Find where the given text appears and provide that cell's center as (x, y) coordinate. 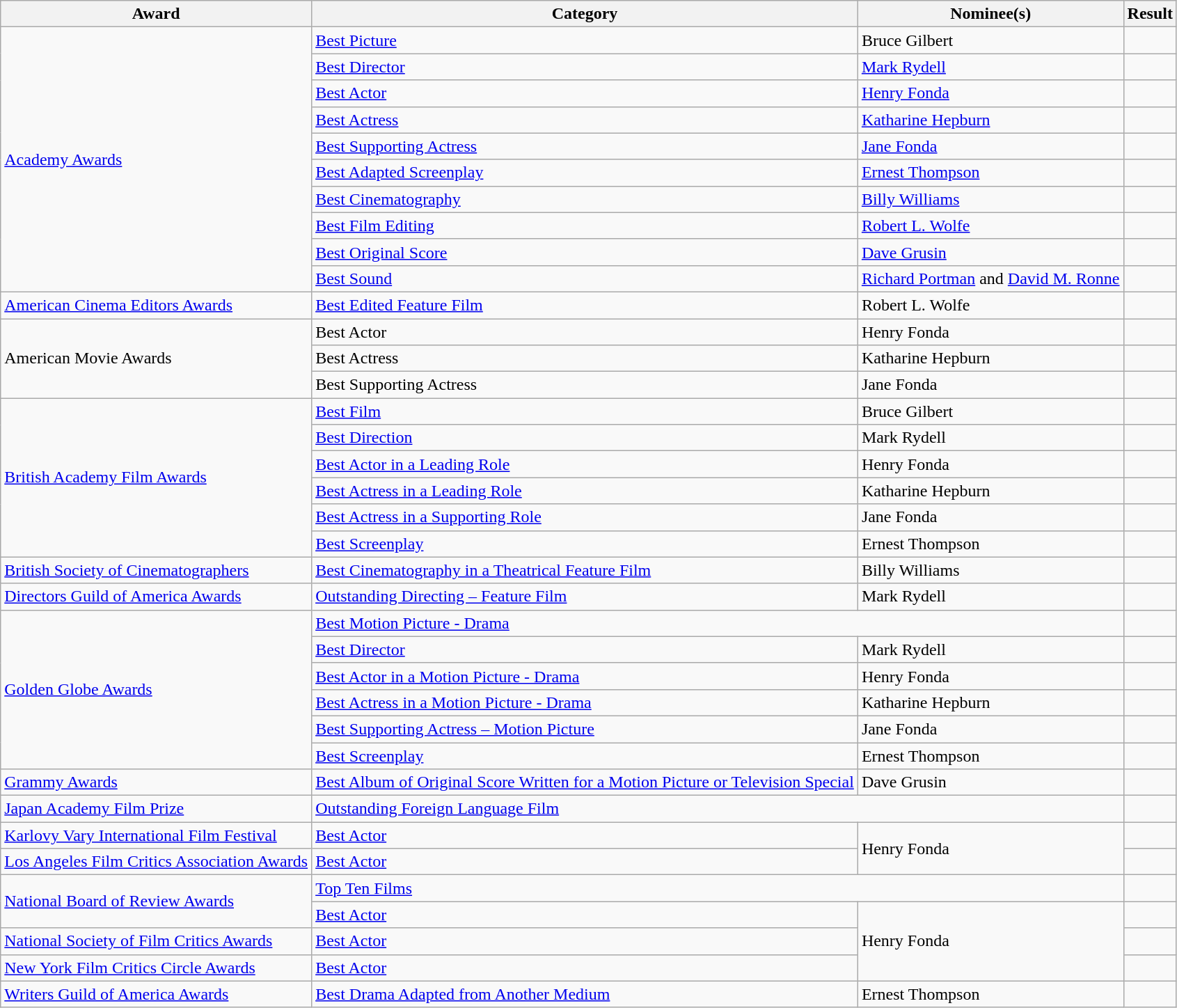
Best Cinematography (585, 199)
Best Original Score (585, 252)
Outstanding Foreign Language Film (718, 809)
Best Sound (585, 278)
Best Actor in a Motion Picture - Drama (585, 676)
Japan Academy Film Prize (156, 809)
Best Cinematography in a Theatrical Feature Film (585, 570)
Nominee(s) (990, 14)
Best Adapted Screenplay (585, 173)
Best Edited Feature Film (585, 305)
British Academy Film Awards (156, 478)
Best Actor in a Leading Role (585, 464)
Writers Guild of America Awards (156, 994)
American Movie Awards (156, 359)
American Cinema Editors Awards (156, 305)
Best Drama Adapted from Another Medium (585, 994)
Best Motion Picture - Drama (718, 623)
British Society of Cinematographers (156, 570)
Best Supporting Actress – Motion Picture (585, 729)
National Board of Review Awards (156, 901)
Golden Globe Awards (156, 689)
Best Film Editing (585, 226)
Academy Awards (156, 160)
New York Film Critics Circle Awards (156, 968)
Best Picture (585, 40)
Best Actress in a Motion Picture - Drama (585, 702)
Result (1150, 14)
Top Ten Films (718, 888)
Best Direction (585, 438)
Best Album of Original Score Written for a Motion Picture or Television Special (585, 782)
Directors Guild of America Awards (156, 597)
Los Angeles Film Critics Association Awards (156, 862)
Best Film (585, 411)
Category (585, 14)
Richard Portman and David M. Ronne (990, 278)
Outstanding Directing – Feature Film (585, 597)
Best Actress in a Supporting Role (585, 517)
Best Actress in a Leading Role (585, 491)
Karlovy Vary International Film Festival (156, 835)
Award (156, 14)
National Society of Film Critics Awards (156, 941)
Grammy Awards (156, 782)
